Identify which cell holds the provided text, then report its (x, y) central coordinate. 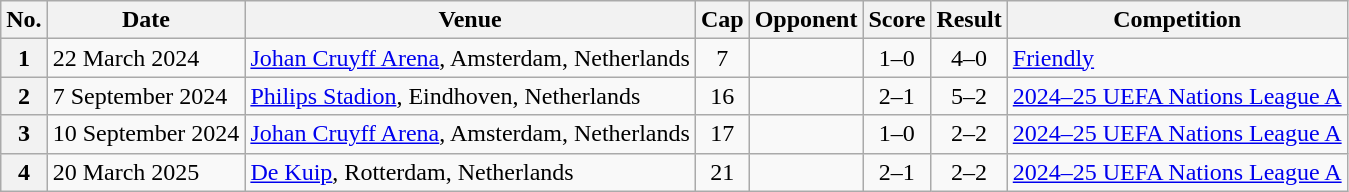
17 (722, 134)
Opponent (806, 20)
1 (24, 58)
7 (722, 58)
4 (24, 172)
3 (24, 134)
Venue (470, 20)
Competition (1177, 20)
7 September 2024 (146, 96)
Cap (722, 20)
21 (722, 172)
Philips Stadion, Eindhoven, Netherlands (470, 96)
20 March 2025 (146, 172)
2 (24, 96)
Result (969, 20)
5–2 (969, 96)
Friendly (1177, 58)
No. (24, 20)
Score (897, 20)
De Kuip, Rotterdam, Netherlands (470, 172)
Date (146, 20)
22 March 2024 (146, 58)
16 (722, 96)
10 September 2024 (146, 134)
4–0 (969, 58)
